Scan for the cell matching the given text and deliver its [X, Y] coordinate at center. 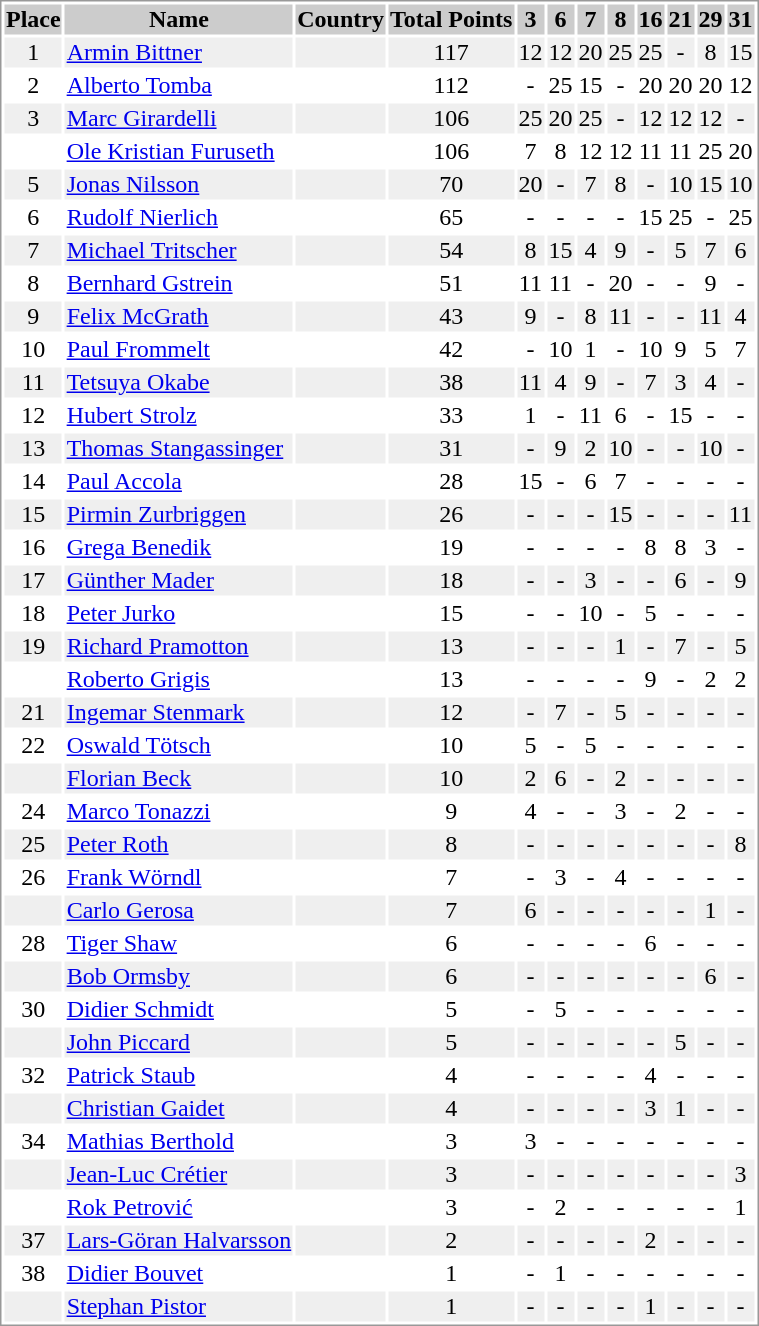
Rudolf Nierlich [179, 217]
Peter Jurko [179, 613]
Paul Accola [179, 481]
Peter Roth [179, 845]
37 [33, 1241]
Tetsuya Okabe [179, 383]
43 [450, 317]
Didier Schmidt [179, 1009]
Bob Ormsby [179, 977]
Hubert Strolz [179, 415]
14 [33, 481]
Oswald Tötsch [179, 745]
Richard Pramotton [179, 647]
Frank Wörndl [179, 877]
Jonas Nilsson [179, 185]
Paul Frommelt [179, 349]
Bernhard Gstrein [179, 283]
Grega Benedik [179, 547]
Carlo Gerosa [179, 911]
Stephan Pistor [179, 1307]
29 [710, 19]
Marc Girardelli [179, 119]
Lars-Göran Halvarsson [179, 1241]
54 [450, 251]
Mathias Berthold [179, 1141]
30 [33, 1009]
112 [450, 85]
Rok Petrović [179, 1207]
Michael Tritscher [179, 251]
70 [450, 185]
Felix McGrath [179, 317]
Total Points [450, 19]
17 [33, 581]
Alberto Tomba [179, 85]
Armin Bittner [179, 53]
Name [179, 19]
117 [450, 53]
34 [33, 1141]
Marco Tonazzi [179, 811]
Christian Gaidet [179, 1109]
65 [450, 217]
Thomas Stangassinger [179, 449]
Ole Kristian Furuseth [179, 151]
33 [450, 415]
51 [450, 283]
Günther Mader [179, 581]
Roberto Grigis [179, 679]
Tiger Shaw [179, 943]
Country [341, 19]
John Piccard [179, 1043]
Florian Beck [179, 779]
Place [33, 19]
Jean-Luc Crétier [179, 1175]
Patrick Staub [179, 1075]
22 [33, 745]
Pirmin Zurbriggen [179, 515]
24 [33, 811]
42 [450, 349]
32 [33, 1075]
Ingemar Stenmark [179, 713]
Didier Bouvet [179, 1273]
